Output the [X, Y] coordinate of the center of the cell containing the given text.  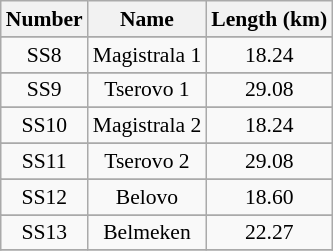
Name [148, 19]
Magistrala 1 [148, 55]
SS11 [44, 162]
SS13 [44, 233]
Number [44, 19]
Length (km) [269, 19]
18.60 [269, 197]
Tserovo 2 [148, 162]
SS8 [44, 55]
SS9 [44, 90]
SS12 [44, 197]
SS10 [44, 126]
22.27 [269, 233]
Magistrala 2 [148, 126]
Belovo [148, 197]
Tserovo 1 [148, 90]
Belmeken [148, 233]
